Pinpoint the cell where the given text exists, returning its (x, y) midpoint coordinate. 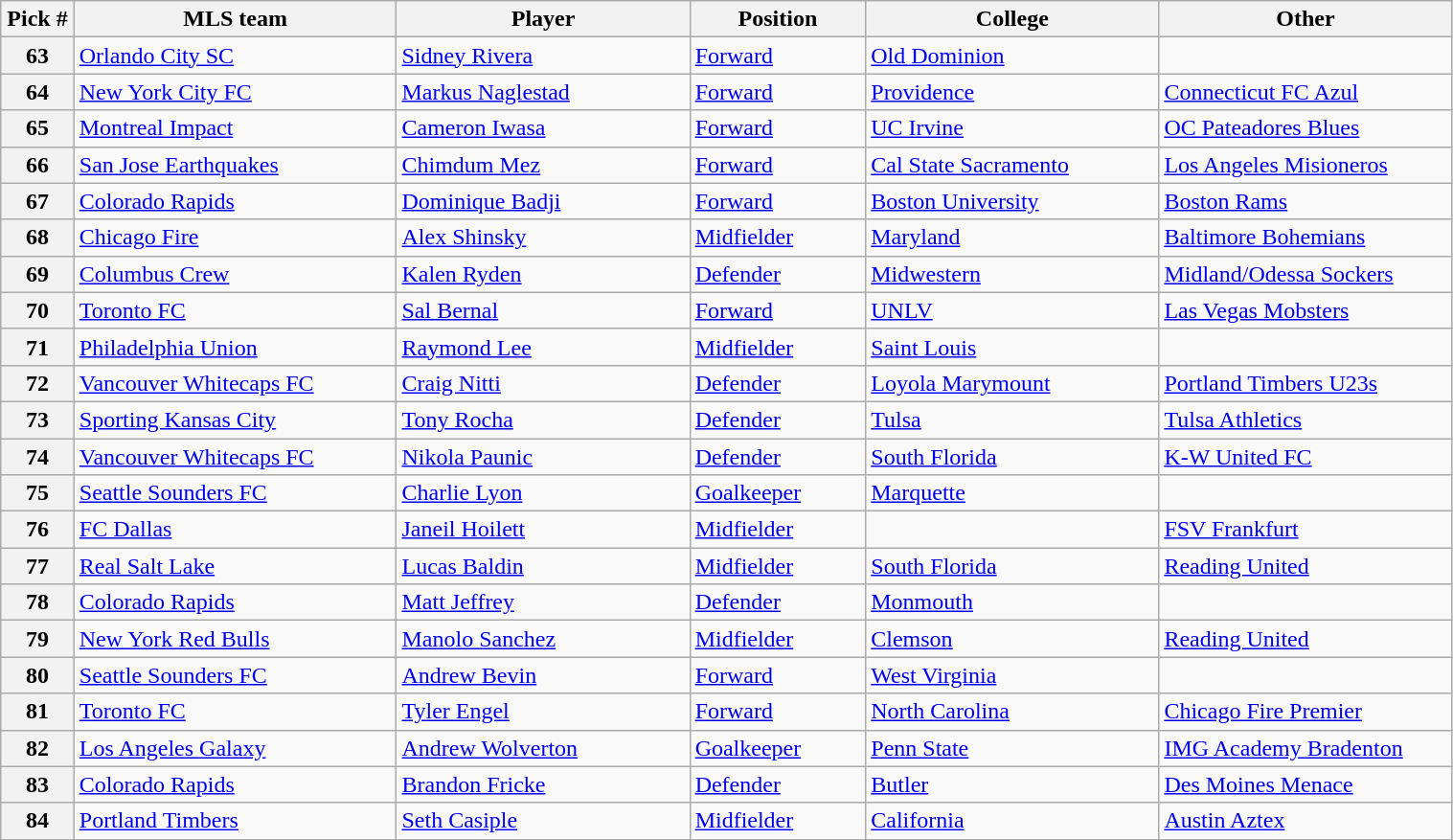
Providence (1012, 92)
Tyler Engel (543, 712)
Matt Jeffrey (543, 602)
Chimdum Mez (543, 165)
82 (37, 748)
67 (37, 201)
71 (37, 347)
Andrew Wolverton (543, 748)
Baltimore Bohemians (1305, 238)
Tulsa Athletics (1305, 420)
Columbus Crew (236, 274)
Orlando City SC (236, 56)
Clemson (1012, 639)
63 (37, 56)
Sporting Kansas City (236, 420)
Lucas Baldin (543, 566)
65 (37, 128)
Player (543, 19)
73 (37, 420)
Chicago Fire Premier (1305, 712)
80 (37, 675)
Raymond Lee (543, 347)
IMG Academy Bradenton (1305, 748)
Janeil Hoilett (543, 530)
69 (37, 274)
72 (37, 383)
Old Dominion (1012, 56)
Alex Shinsky (543, 238)
Portland Timbers U23s (1305, 383)
Penn State (1012, 748)
Tony Rocha (543, 420)
Sidney Rivera (543, 56)
Real Salt Lake (236, 566)
Maryland (1012, 238)
Connecticut FC Azul (1305, 92)
77 (37, 566)
Other (1305, 19)
Monmouth (1012, 602)
83 (37, 784)
New York City FC (236, 92)
Andrew Bevin (543, 675)
Philadelphia Union (236, 347)
64 (37, 92)
Cal State Sacramento (1012, 165)
Los Angeles Galaxy (236, 748)
Las Vegas Mobsters (1305, 310)
78 (37, 602)
California (1012, 821)
Charlie Lyon (543, 493)
San Jose Earthquakes (236, 165)
68 (37, 238)
Chicago Fire (236, 238)
81 (37, 712)
K-W United FC (1305, 457)
Midland/Odessa Sockers (1305, 274)
Nikola Paunic (543, 457)
Kalen Ryden (543, 274)
West Virginia (1012, 675)
Tulsa (1012, 420)
OC Pateadores Blues (1305, 128)
Saint Louis (1012, 347)
Craig Nitti (543, 383)
Boston University (1012, 201)
Seth Casiple (543, 821)
75 (37, 493)
Pick # (37, 19)
UNLV (1012, 310)
84 (37, 821)
New York Red Bulls (236, 639)
Los Angeles Misioneros (1305, 165)
Sal Bernal (543, 310)
Cameron Iwasa (543, 128)
Markus Naglestad (543, 92)
79 (37, 639)
North Carolina (1012, 712)
Position (778, 19)
Brandon Fricke (543, 784)
Manolo Sanchez (543, 639)
Austin Aztex (1305, 821)
Midwestern (1012, 274)
Boston Rams (1305, 201)
70 (37, 310)
76 (37, 530)
Marquette (1012, 493)
MLS team (236, 19)
UC Irvine (1012, 128)
Loyola Marymount (1012, 383)
FC Dallas (236, 530)
Montreal Impact (236, 128)
Butler (1012, 784)
74 (37, 457)
College (1012, 19)
FSV Frankfurt (1305, 530)
Dominique Badji (543, 201)
66 (37, 165)
Portland Timbers (236, 821)
Des Moines Menace (1305, 784)
